For the text-containing cell, return its midpoint in (x, y) coordinate format. 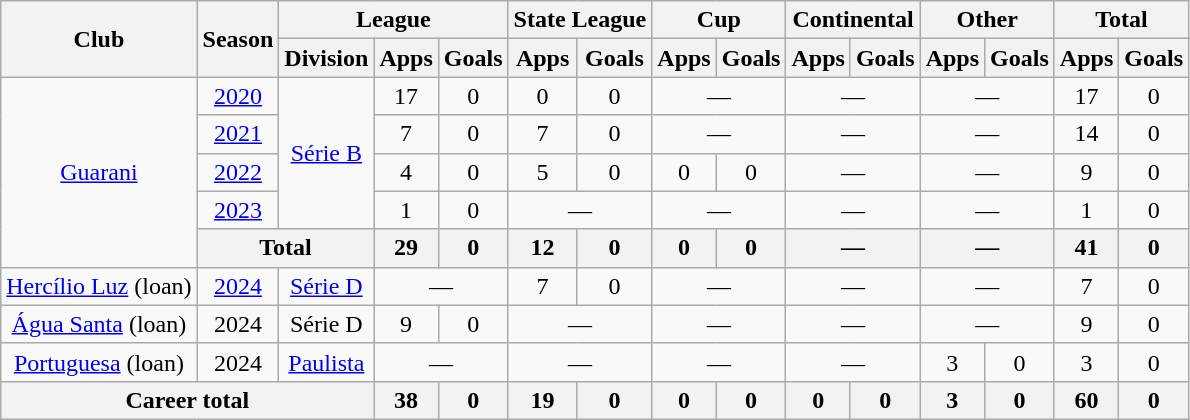
60 (1086, 400)
5 (542, 172)
Água Santa (loan) (99, 324)
Career total (188, 400)
Season (238, 39)
2020 (238, 96)
Paulista (326, 362)
State League (580, 20)
4 (406, 172)
Club (99, 39)
2022 (238, 172)
38 (406, 400)
Other (987, 20)
Guarani (99, 172)
2021 (238, 134)
19 (542, 400)
League (394, 20)
29 (406, 248)
Hercílio Luz (loan) (99, 286)
12 (542, 248)
Cup (719, 20)
Portuguesa (loan) (99, 362)
Série B (326, 153)
Continental (853, 20)
14 (1086, 134)
Division (326, 58)
2023 (238, 210)
41 (1086, 248)
